For the text-containing cell, return its midpoint in [X, Y] coordinate format. 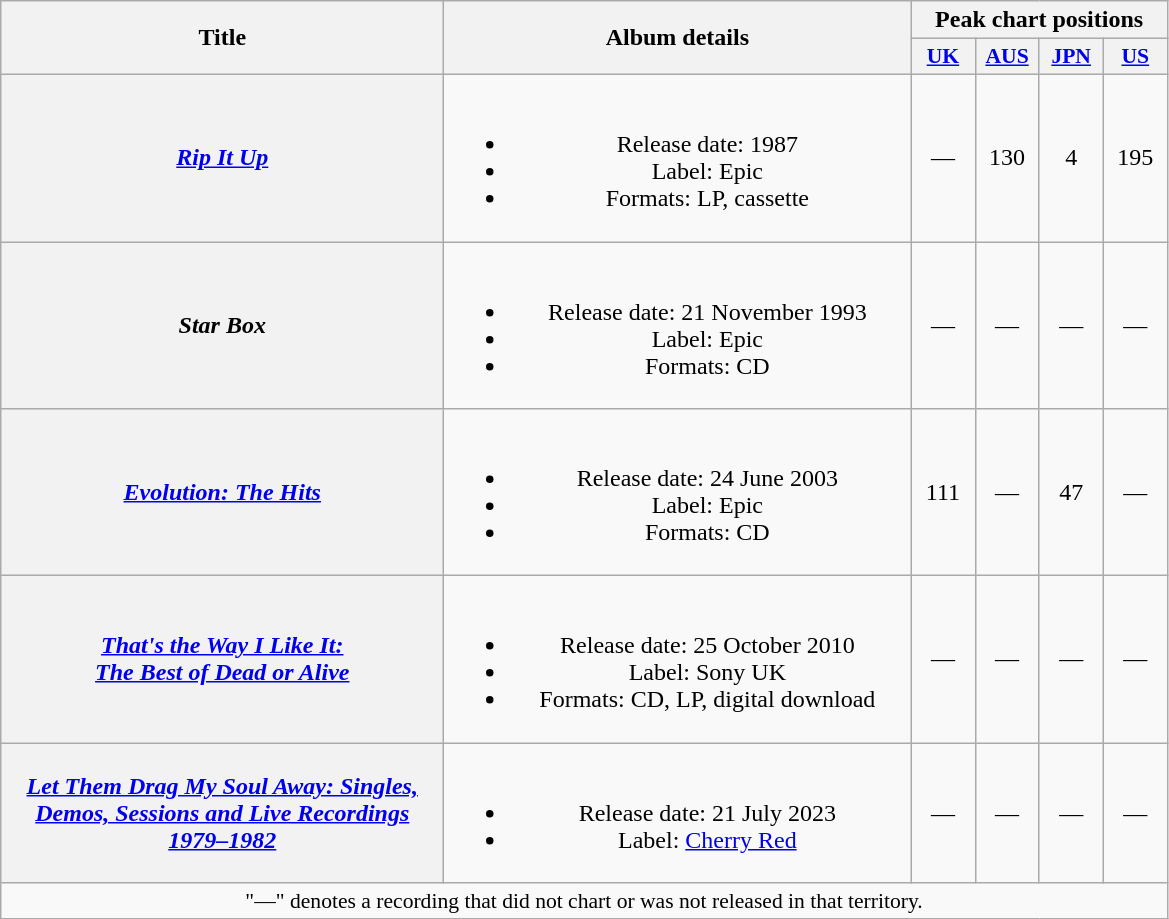
Release date: 24 June 2003Label: EpicFormats: CD [678, 492]
47 [1071, 492]
UK [943, 57]
130 [1007, 158]
AUS [1007, 57]
195 [1135, 158]
"—" denotes a recording that did not chart or was not released in that territory. [584, 901]
Star Box [222, 326]
Rip It Up [222, 158]
Evolution: The Hits [222, 492]
Album details [678, 38]
US [1135, 57]
Release date: 1987Label: EpicFormats: LP, cassette [678, 158]
4 [1071, 158]
Release date: 25 October 2010Label: Sony UKFormats: CD, LP, digital download [678, 660]
Peak chart positions [1039, 20]
JPN [1071, 57]
Release date: 21 November 1993Label: EpicFormats: CD [678, 326]
Release date: 21 July 2023Label: Cherry Red [678, 813]
Let Them Drag My Soul Away: Singles, Demos, Sessions and Live Recordings 1979–1982 [222, 813]
That's the Way I Like It:The Best of Dead or Alive [222, 660]
111 [943, 492]
Title [222, 38]
